Scan for the cell matching the given text and deliver its (x, y) coordinate at center. 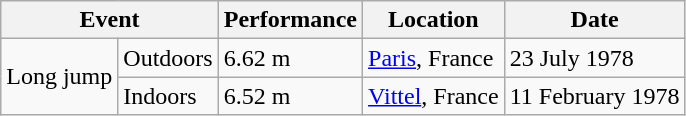
Long jump (60, 77)
23 July 1978 (594, 58)
11 February 1978 (594, 96)
Indoors (168, 96)
Paris, France (434, 58)
6.62 m (290, 58)
Outdoors (168, 58)
Location (434, 20)
Vittel, France (434, 96)
6.52 m (290, 96)
Event (110, 20)
Performance (290, 20)
Date (594, 20)
